Search for the cell housing the specified text and yield its (X, Y) center coordinate. 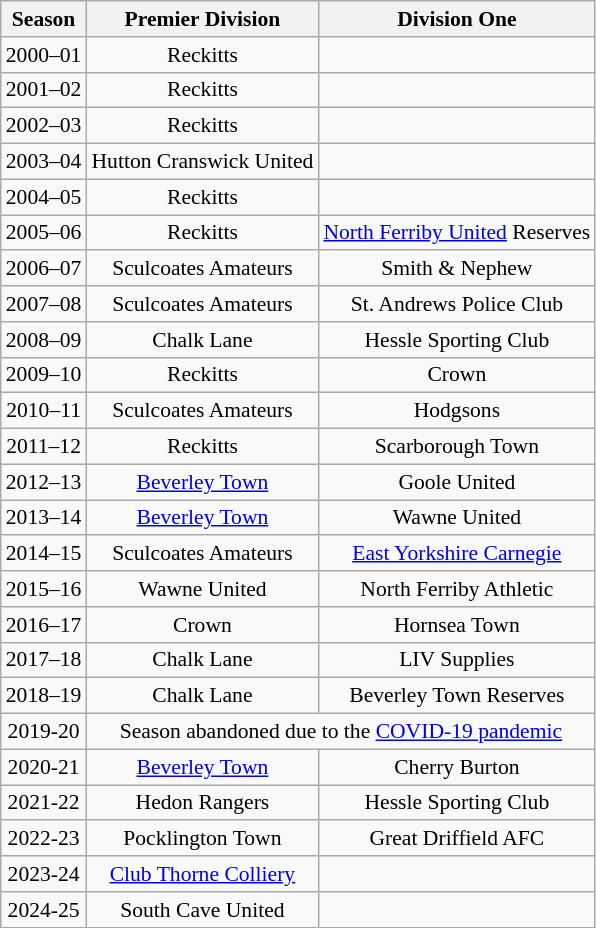
2000–01 (44, 55)
2014–15 (44, 554)
East Yorkshire Carnegie (456, 554)
2009–10 (44, 375)
Club Thorne Colliery (202, 874)
Beverley Town Reserves (456, 696)
2013–14 (44, 518)
North Ferriby United Reserves (456, 233)
2018–19 (44, 696)
2008–09 (44, 340)
2017–18 (44, 660)
Season abandoned due to the COVID-19 pandemic (340, 732)
Hedon Rangers (202, 803)
St. Andrews Police Club (456, 304)
2006–07 (44, 269)
2005–06 (44, 233)
Scarborough Town (456, 447)
North Ferriby Athletic (456, 589)
2012–13 (44, 482)
Goole United (456, 482)
Hutton Cranswick United (202, 162)
Division One (456, 19)
Hornsea Town (456, 625)
2003–04 (44, 162)
2002–03 (44, 126)
2022-23 (44, 839)
Great Driffield AFC (456, 839)
2016–17 (44, 625)
2019-20 (44, 732)
2011–12 (44, 447)
Hodgsons (456, 411)
2001–02 (44, 90)
South Cave United (202, 910)
Season (44, 19)
2007–08 (44, 304)
2015–16 (44, 589)
Smith & Nephew (456, 269)
2023-24 (44, 874)
2010–11 (44, 411)
2020-21 (44, 767)
2021-22 (44, 803)
2004–05 (44, 197)
2024-25 (44, 910)
LIV Supplies (456, 660)
Pocklington Town (202, 839)
Cherry Burton (456, 767)
Premier Division (202, 19)
